Capture the cell that displays the provided text and extract its [x, y] central coordinate. 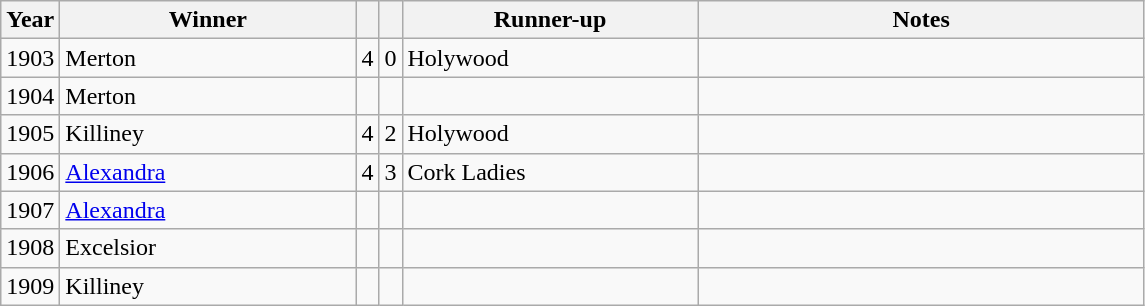
Notes [921, 20]
1907 [30, 210]
1903 [30, 58]
1904 [30, 96]
1909 [30, 286]
0 [390, 58]
1908 [30, 248]
1905 [30, 134]
Cork Ladies [550, 172]
Winner [208, 20]
1906 [30, 172]
Year [30, 20]
Excelsior [208, 248]
2 [390, 134]
Runner-up [550, 20]
3 [390, 172]
